Find where the given text appears and provide that cell's center as (X, Y) coordinate. 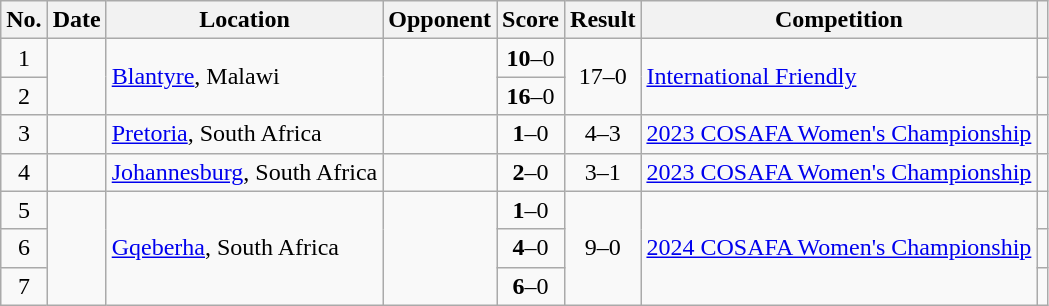
International Friendly (839, 77)
Result (603, 20)
3 (24, 134)
2–0 (531, 172)
17–0 (603, 77)
4–0 (531, 248)
2024 COSAFA Women's Championship (839, 248)
7 (24, 286)
Blantyre, Malawi (244, 77)
6 (24, 248)
6–0 (531, 286)
4 (24, 172)
2 (24, 96)
Competition (839, 20)
Date (76, 20)
Location (244, 20)
No. (24, 20)
16–0 (531, 96)
Johannesburg, South Africa (244, 172)
Opponent (440, 20)
4–3 (603, 134)
5 (24, 210)
1 (24, 58)
Score (531, 20)
Gqeberha, South Africa (244, 248)
9–0 (603, 248)
10–0 (531, 58)
3–1 (603, 172)
Pretoria, South Africa (244, 134)
